Scan for the cell matching the given text and deliver its [X, Y] coordinate at center. 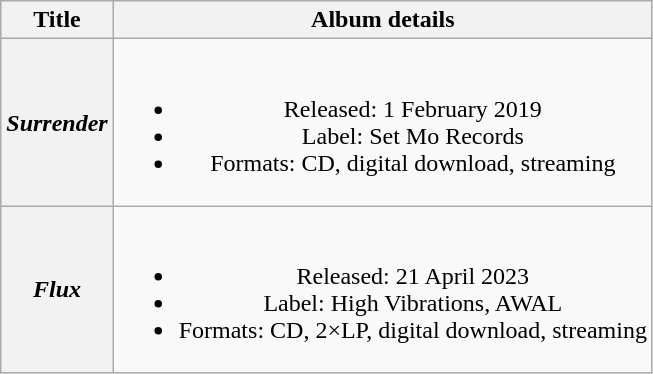
Released: 21 April 2023Label: High Vibrations, AWALFormats: CD, 2×LP, digital download, streaming [382, 290]
Album details [382, 20]
Title [57, 20]
Released: 1 February 2019Label: Set Mo RecordsFormats: CD, digital download, streaming [382, 122]
Surrender [57, 122]
Flux [57, 290]
